Identify which cell holds the provided text, then report its (x, y) central coordinate. 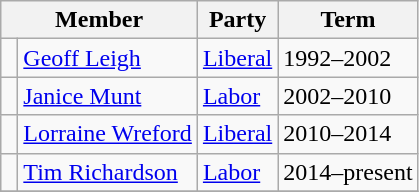
Tim Richardson (108, 172)
2014–present (348, 172)
2010–2014 (348, 134)
Geoff Leigh (108, 58)
2002–2010 (348, 96)
Member (100, 20)
Janice Munt (108, 96)
Lorraine Wreford (108, 134)
Party (237, 20)
Term (348, 20)
1992–2002 (348, 58)
